Output the (x, y) coordinate of the center of the cell containing the given text.  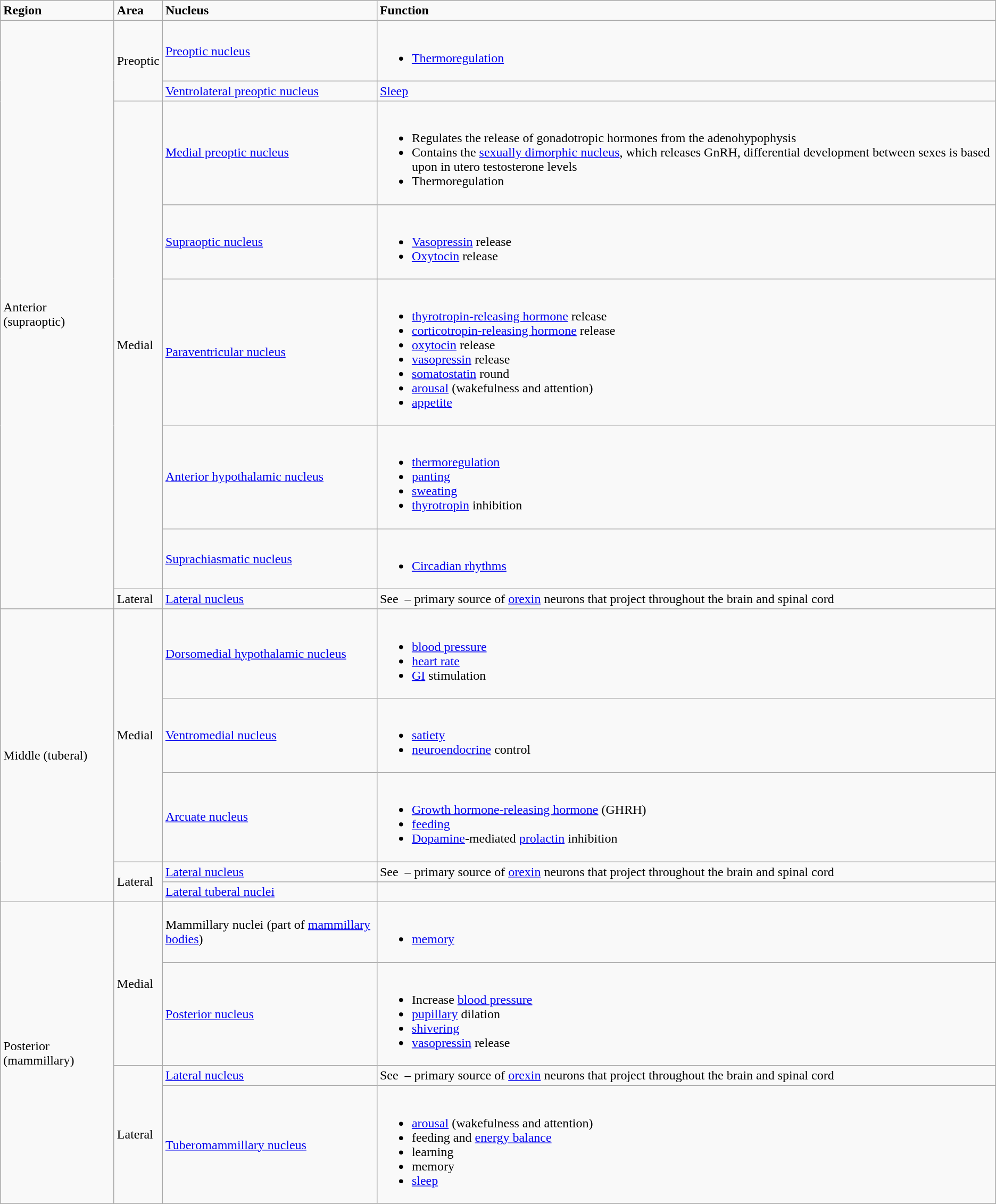
Increase blood pressurepupillary dilationshiveringvasopressin release (686, 1014)
Supraoptic nucleus (269, 242)
Mammillary nuclei (part of mammillary bodies) (269, 933)
arousal (wakefulness and attention)feeding and energy balancelearningmemorysleep (686, 1144)
Function (686, 11)
Suprachiasmatic nucleus (269, 559)
satietyneuroendocrine control (686, 735)
Middle (tuberal) (57, 755)
Paraventricular nucleus (269, 352)
Sleep (686, 91)
Thermoregulation (686, 51)
Nucleus (269, 11)
Circadian rhythms (686, 559)
Posterior (mammillary) (57, 1053)
Growth hormone-releasing hormone (GHRH)feedingDopamine-mediated prolactin inhibition (686, 817)
Arcuate nucleus (269, 817)
Region (57, 11)
Preoptic nucleus (269, 51)
blood pressureheart rateGI stimulation (686, 654)
Anterior hypothalamic nucleus (269, 477)
Ventromedial nucleus (269, 735)
Tuberomammillary nucleus (269, 1144)
Dorsomedial hypothalamic nucleus (269, 654)
Preoptic (138, 61)
Anterior (supraoptic) (57, 315)
Lateral tuberal nuclei (269, 892)
thermoregulationpantingsweatingthyrotropin inhibition (686, 477)
memory (686, 933)
Ventrolateral preoptic nucleus (269, 91)
Medial preoptic nucleus (269, 153)
Area (138, 11)
Vasopressin releaseOxytocin release (686, 242)
Posterior nucleus (269, 1014)
